Identify which cell holds the provided text, then report its [x, y] central coordinate. 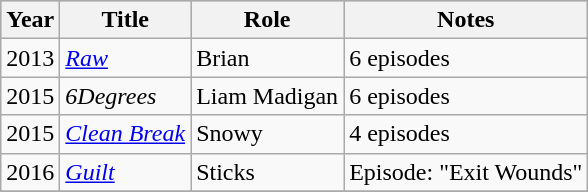
Notes [466, 20]
Raw [126, 58]
2016 [30, 172]
6Degrees [126, 96]
Brian [268, 58]
Title [126, 20]
Liam Madigan [268, 96]
Year [30, 20]
2013 [30, 58]
Role [268, 20]
Episode: "Exit Wounds" [466, 172]
Sticks [268, 172]
Snowy [268, 134]
Clean Break [126, 134]
Guilt [126, 172]
4 episodes [466, 134]
